Determine the (X, Y) coordinate at the center of the cell enclosing the given text.  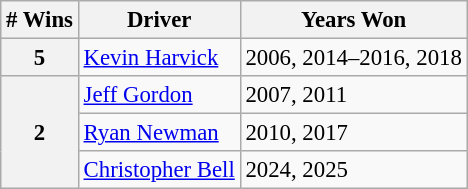
5 (40, 58)
Ryan Newman (159, 133)
2006, 2014–2016, 2018 (354, 58)
Kevin Harvick (159, 58)
Jeff Gordon (159, 95)
2024, 2025 (354, 170)
2 (40, 132)
2007, 2011 (354, 95)
Driver (159, 20)
# Wins (40, 20)
Years Won (354, 20)
Christopher Bell (159, 170)
2010, 2017 (354, 133)
